Identify which cell holds the provided text, then report its [x, y] central coordinate. 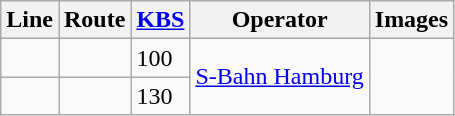
Route [94, 20]
S-Bahn Hamburg [280, 77]
Operator [280, 20]
100 [160, 58]
Line [30, 20]
130 [160, 96]
Images [411, 20]
KBS [160, 20]
